From the cell containing the given text, extract its center point as [X, Y] coordinate. 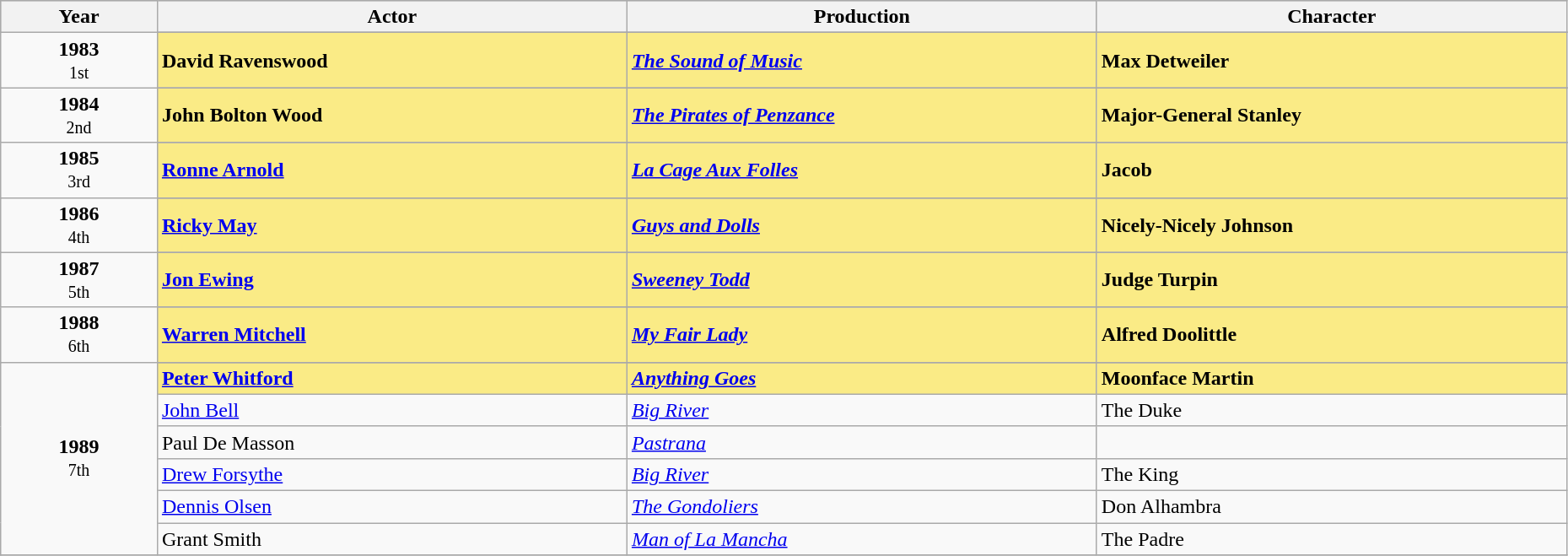
Actor [391, 17]
19875th [79, 280]
19853rd [79, 170]
La Cage Aux Folles [862, 170]
My Fair Lady [862, 334]
Judge Turpin [1331, 280]
19897th [79, 458]
David Ravenswood [391, 61]
Warren Mitchell [391, 334]
The Gondoliers [862, 506]
Moonface Martin [1331, 378]
The Padre [1331, 539]
Dennis Olsen [391, 506]
Jacob [1331, 170]
Major-General Stanley [1331, 115]
Don Alhambra [1331, 506]
Guys and Dolls [862, 224]
Man of La Mancha [862, 539]
Peter Whitford [391, 378]
The King [1331, 474]
19831st [79, 61]
Grant Smith [391, 539]
19842nd [79, 115]
The Sound of Music [862, 61]
Jon Ewing [391, 280]
Drew Forsythe [391, 474]
Pastrana [862, 442]
Year [79, 17]
Production [862, 17]
Anything Goes [862, 378]
Max Detweiler [1331, 61]
John Bolton Wood [391, 115]
Character [1331, 17]
Paul De Masson [391, 442]
Ronne Arnold [391, 170]
19886th [79, 334]
Ricky May [391, 224]
John Bell [391, 410]
Nicely-Nicely Johnson [1331, 224]
The Pirates of Penzance [862, 115]
19864th [79, 224]
The Duke [1331, 410]
Sweeney Todd [862, 280]
Alfred Doolittle [1331, 334]
